Return the (X, Y) coordinate for the center point of the cell that contains the specified text.  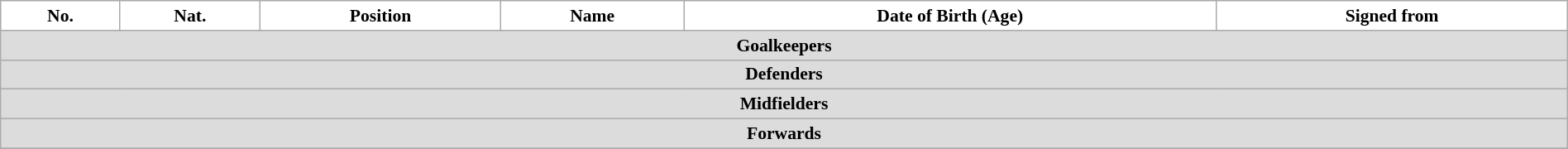
Signed from (1392, 16)
No. (60, 16)
Date of Birth (Age) (950, 16)
Position (380, 16)
Midfielders (784, 104)
Forwards (784, 134)
Name (592, 16)
Defenders (784, 74)
Nat. (190, 16)
Goalkeepers (784, 46)
